Find where the given text appears and provide that cell's center as [x, y] coordinate. 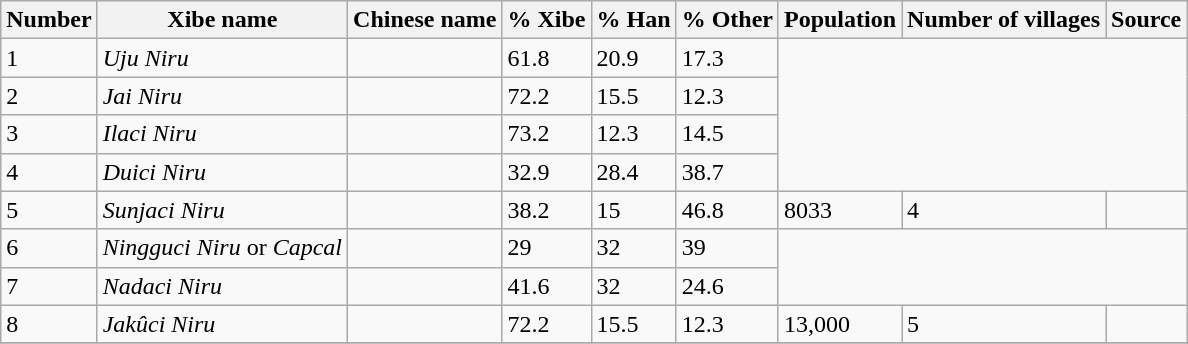
32.9 [546, 172]
24.6 [727, 286]
38.2 [546, 210]
Jakûci Niru [222, 324]
Chinese name [425, 20]
8033 [840, 210]
73.2 [546, 134]
8 [49, 324]
Sunjaci Niru [222, 210]
28.4 [634, 172]
3 [49, 134]
1 [49, 58]
14.5 [727, 134]
Nadaci Niru [222, 286]
2 [49, 96]
% Other [727, 20]
17.3 [727, 58]
Source [1146, 20]
20.9 [634, 58]
Ningguci Niru or Capcal [222, 248]
15 [634, 210]
61.8 [546, 58]
38.7 [727, 172]
7 [49, 286]
Number of villages [1004, 20]
29 [546, 248]
46.8 [727, 210]
13,000 [840, 324]
% Xibe [546, 20]
% Han [634, 20]
Ilaci Niru [222, 134]
Number [49, 20]
Uju Niru [222, 58]
39 [727, 248]
Duici Niru [222, 172]
Jai Niru [222, 96]
41.6 [546, 286]
Population [840, 20]
6 [49, 248]
Xibe name [222, 20]
